Return [x, y] of the center of cell containing provided text 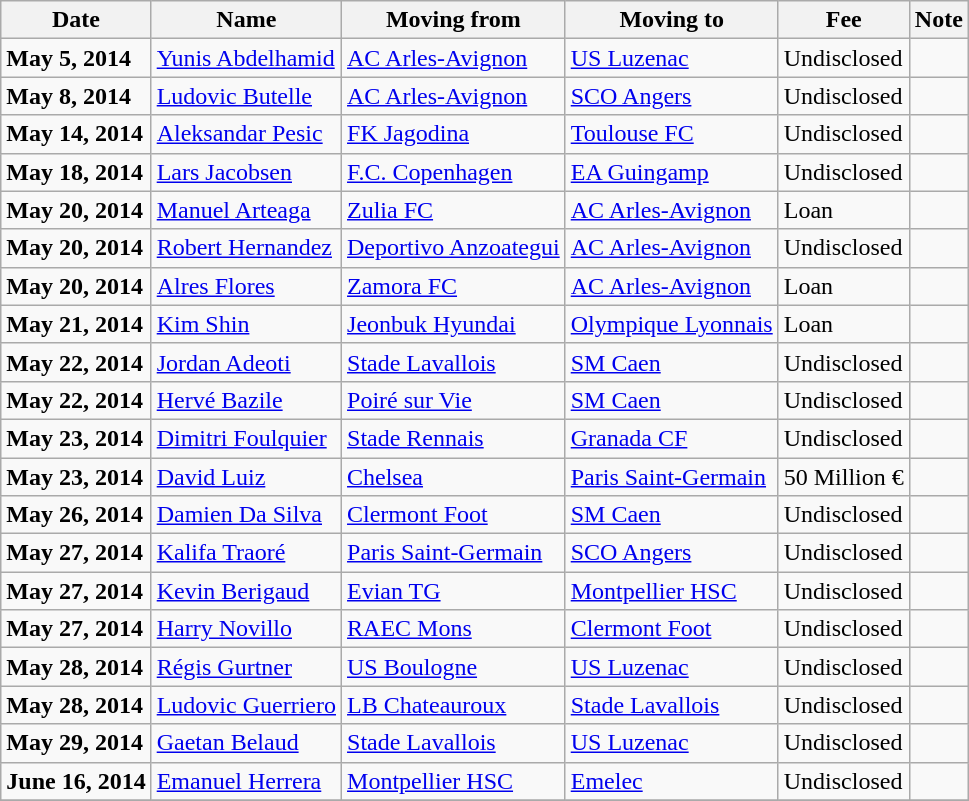
Moving from [454, 20]
Stade Rennais [454, 438]
Yunis Abdelhamid [246, 58]
Hervé Bazile [246, 400]
May 21, 2014 [76, 324]
Deportivo Anzoategui [454, 248]
May 14, 2014 [76, 134]
Kim Shin [246, 324]
Jordan Adeoti [246, 362]
Note [938, 20]
Manuel Arteaga [246, 210]
Emelec [672, 781]
Name [246, 20]
Emanuel Herrera [246, 781]
Toulouse FC [672, 134]
Zulia FC [454, 210]
LB Chateauroux [454, 705]
Harry Novillo [246, 629]
Poiré sur Vie [454, 400]
Fee [844, 20]
Robert Hernandez [246, 248]
May 18, 2014 [76, 172]
EA Guingamp [672, 172]
Chelsea [454, 477]
Date [76, 20]
Kevin Berigaud [246, 591]
Aleksandar Pesic [246, 134]
Jeonbuk Hyundai [454, 324]
Granada CF [672, 438]
Olympique Lyonnais [672, 324]
May 5, 2014 [76, 58]
Ludovic Butelle [246, 96]
F.C. Copenhagen [454, 172]
Régis Gurtner [246, 667]
Evian TG [454, 591]
Moving to [672, 20]
May 26, 2014 [76, 515]
RAEC Mons [454, 629]
Lars Jacobsen [246, 172]
Zamora FC [454, 286]
Gaetan Belaud [246, 743]
Alres Flores [246, 286]
May 8, 2014 [76, 96]
50 Million € [844, 477]
May 29, 2014 [76, 743]
US Boulogne [454, 667]
Kalifa Traoré [246, 553]
Dimitri Foulquier [246, 438]
Damien Da Silva [246, 515]
David Luiz [246, 477]
June 16, 2014 [76, 781]
FK Jagodina [454, 134]
Ludovic Guerriero [246, 705]
